Capture the cell that displays the provided text and extract its [x, y] central coordinate. 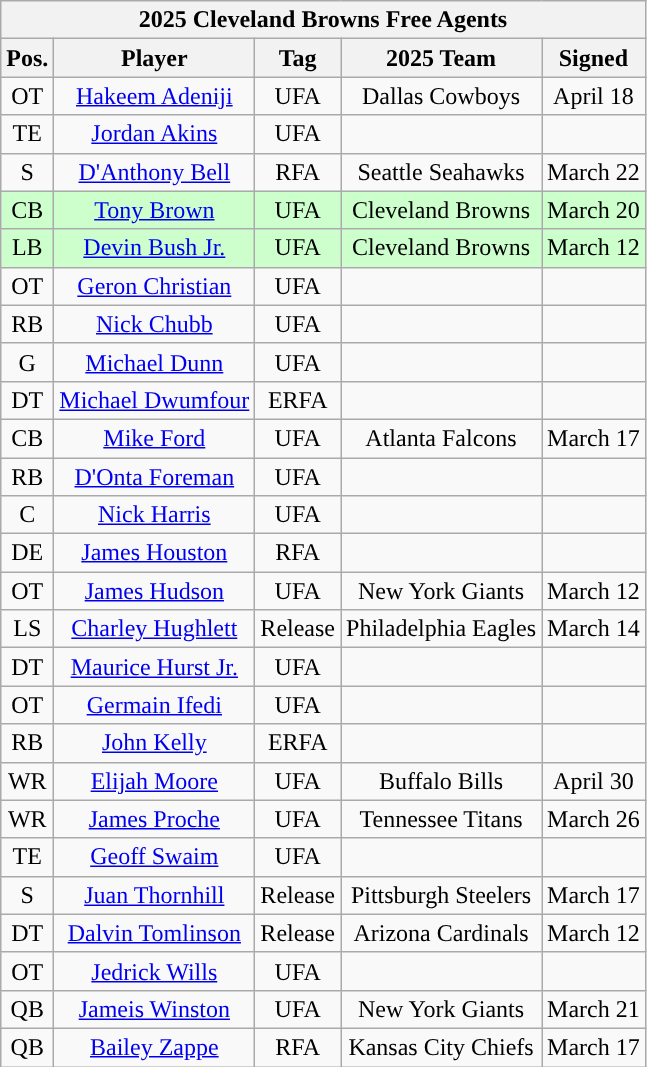
Buffalo Bills [442, 781]
March 21 [594, 1009]
Devin Bush Jr. [154, 248]
2025 Cleveland Browns Free Agents [324, 20]
G [28, 362]
Bailey Zappe [154, 1047]
James Proche [154, 819]
Tag [298, 58]
Geron Christian [154, 286]
Tony Brown [154, 210]
Pittsburgh Steelers [442, 895]
Tennessee Titans [442, 819]
D'Anthony Bell [154, 172]
March 26 [594, 819]
Maurice Hurst Jr. [154, 667]
Charley Hughlett [154, 629]
Michael Dunn [154, 362]
Signed [594, 58]
April 18 [594, 96]
Pos. [28, 58]
Jordan Akins [154, 134]
Nick Chubb [154, 324]
Elijah Moore [154, 781]
Kansas City Chiefs [442, 1047]
April 30 [594, 781]
DE [28, 553]
Dallas Cowboys [442, 96]
Jameis Winston [154, 1009]
LB [28, 248]
Hakeem Adeniji [154, 96]
Philadelphia Eagles [442, 629]
Mike Ford [154, 438]
March 14 [594, 629]
D'Onta Foreman [154, 477]
C [28, 515]
Atlanta Falcons [442, 438]
LS [28, 629]
Michael Dwumfour [154, 400]
James Houston [154, 553]
Seattle Seahawks [442, 172]
March 22 [594, 172]
Dalvin Tomlinson [154, 933]
Geoff Swaim [154, 857]
Player [154, 58]
John Kelly [154, 743]
Arizona Cardinals [442, 933]
Juan Thornhill [154, 895]
Nick Harris [154, 515]
March 20 [594, 210]
Jedrick Wills [154, 971]
James Hudson [154, 591]
2025 Team [442, 58]
Germain Ifedi [154, 705]
